Capture the cell that displays the provided text and extract its (x, y) central coordinate. 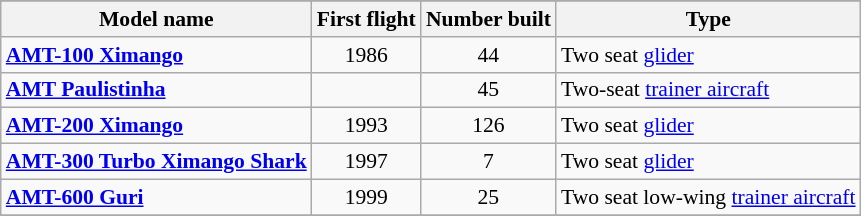
Type (708, 19)
Model name (156, 19)
7 (488, 162)
44 (488, 55)
126 (488, 126)
First flight (366, 19)
1997 (366, 162)
AMT-600 Guri (156, 197)
1986 (366, 55)
Two seat low-wing trainer aircraft (708, 197)
AMT-200 Ximango (156, 126)
Number built (488, 19)
Two-seat trainer aircraft (708, 90)
AMT-300 Turbo Ximango Shark (156, 162)
1999 (366, 197)
1993 (366, 126)
AMT-100 Ximango (156, 55)
AMT Paulistinha (156, 90)
25 (488, 197)
45 (488, 90)
